Pinpoint the cell where the given text exists, returning its (X, Y) midpoint coordinate. 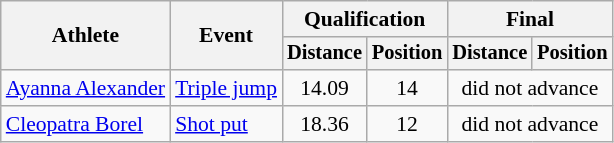
Athlete (86, 36)
14 (407, 88)
Cleopatra Borel (86, 124)
Qualification (364, 19)
Triple jump (226, 88)
Event (226, 36)
Ayanna Alexander (86, 88)
12 (407, 124)
Final (530, 19)
18.36 (324, 124)
Shot put (226, 124)
14.09 (324, 88)
